Detect which cell encompasses the target text, then output its [x, y] center coordinate. 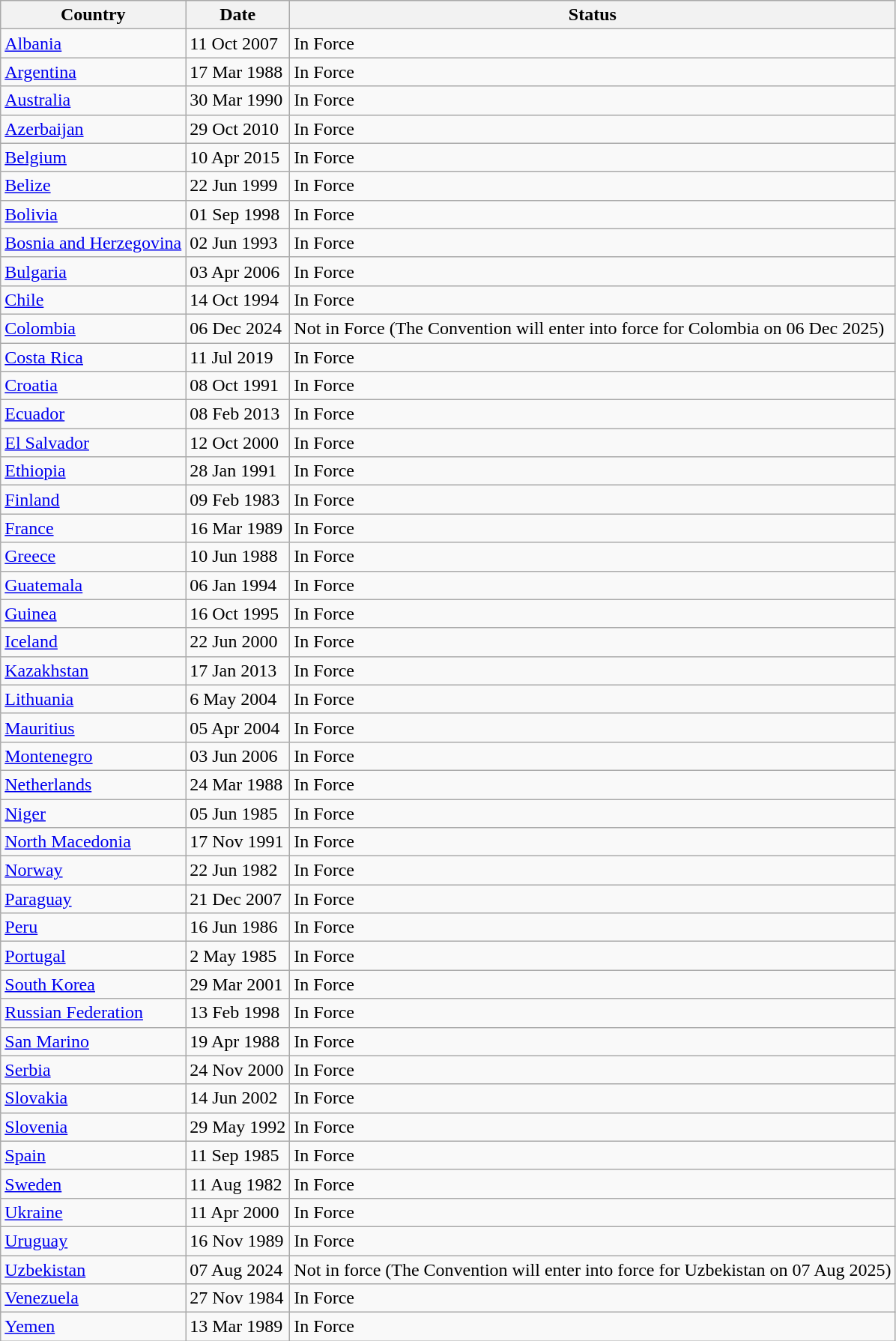
24 Nov 2000 [238, 1070]
14 Jun 2002 [238, 1098]
03 Jun 2006 [238, 756]
Chile [93, 300]
Norway [93, 871]
13 Feb 1998 [238, 1013]
Iceland [93, 642]
Peru [93, 927]
28 Jan 1991 [238, 471]
29 May 1992 [238, 1127]
Finland [93, 500]
Date [238, 15]
Slovenia [93, 1127]
South Korea [93, 984]
01 Sep 1998 [238, 214]
Belgium [93, 157]
17 Nov 1991 [238, 842]
16 Nov 1989 [238, 1241]
11 Aug 1982 [238, 1184]
Croatia [93, 386]
Mauritius [93, 727]
Spain [93, 1155]
Slovakia [93, 1098]
08 Oct 1991 [238, 386]
Costa Rica [93, 357]
22 Jun 1999 [238, 186]
06 Dec 2024 [238, 328]
Country [93, 15]
Paraguay [93, 899]
03 Apr 2006 [238, 271]
North Macedonia [93, 842]
14 Oct 1994 [238, 300]
16 Jun 1986 [238, 927]
17 Jan 2013 [238, 670]
Lithuania [93, 699]
Australia [93, 100]
Ethiopia [93, 471]
Not in force (The Convention will enter into force for Uzbekistan on 07 Aug 2025) [593, 1270]
Portugal [93, 956]
19 Apr 1988 [238, 1041]
12 Oct 2000 [238, 443]
San Marino [93, 1041]
Russian Federation [93, 1013]
Netherlands [93, 784]
Status [593, 15]
11 Sep 1985 [238, 1155]
16 Oct 1995 [238, 614]
29 Oct 2010 [238, 129]
Argentina [93, 72]
13 Mar 1989 [238, 1327]
Venezuela [93, 1298]
Guinea [93, 614]
Bolivia [93, 214]
27 Nov 1984 [238, 1298]
06 Jan 1994 [238, 585]
Greece [93, 557]
05 Apr 2004 [238, 727]
Bulgaria [93, 271]
22 Jun 1982 [238, 871]
29 Mar 2001 [238, 984]
Kazakhstan [93, 670]
Bosnia and Herzegovina [93, 243]
Montenegro [93, 756]
Albania [93, 43]
02 Jun 1993 [238, 243]
Uzbekistan [93, 1270]
09 Feb 1983 [238, 500]
Yemen [93, 1327]
22 Jun 2000 [238, 642]
07 Aug 2024 [238, 1270]
El Salvador [93, 443]
10 Apr 2015 [238, 157]
10 Jun 1988 [238, 557]
Guatemala [93, 585]
17 Mar 1988 [238, 72]
France [93, 528]
30 Mar 1990 [238, 100]
11 Oct 2007 [238, 43]
21 Dec 2007 [238, 899]
Uruguay [93, 1241]
Belize [93, 186]
2 May 1985 [238, 956]
Colombia [93, 328]
11 Apr 2000 [238, 1212]
Sweden [93, 1184]
Azerbaijan [93, 129]
24 Mar 1988 [238, 784]
05 Jun 1985 [238, 813]
Niger [93, 813]
6 May 2004 [238, 699]
Serbia [93, 1070]
Ecuador [93, 414]
11 Jul 2019 [238, 357]
08 Feb 2013 [238, 414]
Ukraine [93, 1212]
Not in Force (The Convention will enter into force for Colombia on 06 Dec 2025) [593, 328]
16 Mar 1989 [238, 528]
